Locate the cell with the specified text and output its (X, Y) center coordinate. 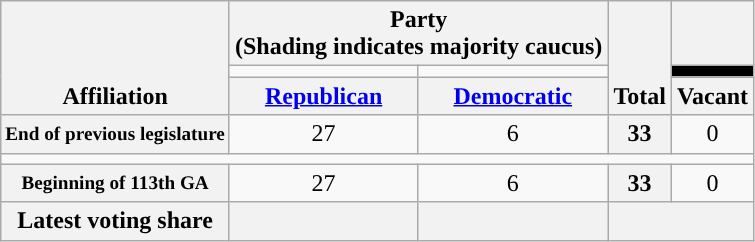
Democratic (513, 96)
Total (640, 58)
Beginning of 113th GA (116, 183)
Latest voting share (116, 221)
Party (Shading indicates majority caucus) (418, 34)
Affiliation (116, 58)
End of previous legislature (116, 134)
Vacant (712, 96)
Republican (323, 96)
